Determine the (X, Y) coordinate at the center of the cell enclosing the given text.  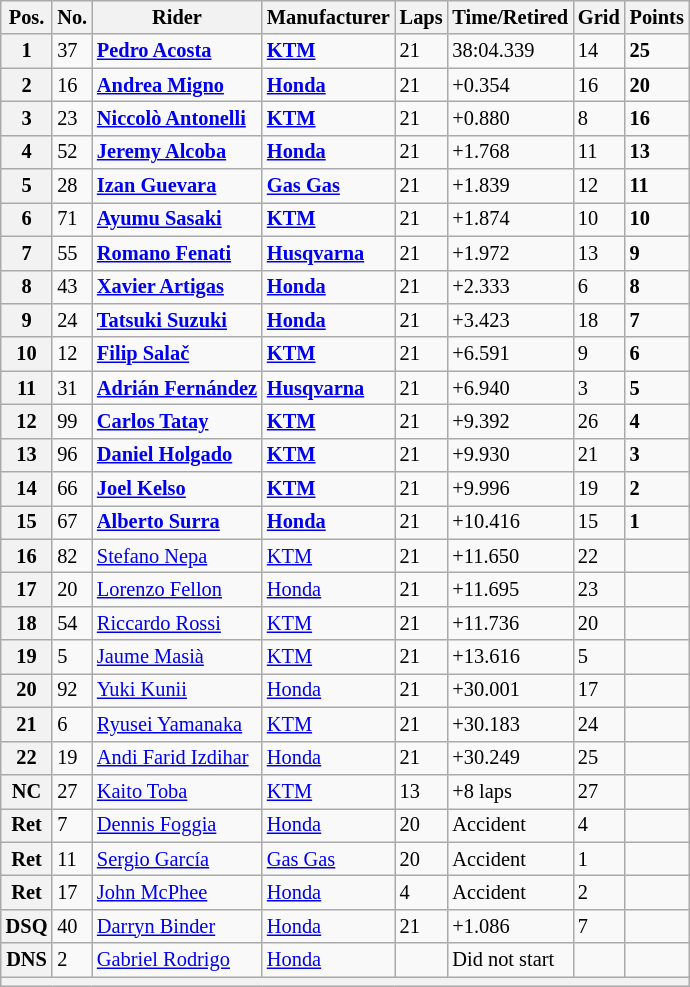
52 (72, 152)
+11.650 (510, 556)
+13.616 (510, 657)
66 (72, 489)
Filip Salač (177, 354)
Niccolò Antonelli (177, 118)
Stefano Nepa (177, 556)
96 (72, 455)
Points (657, 17)
43 (72, 287)
NC (27, 791)
Lorenzo Fellon (177, 589)
DNS (27, 960)
+9.392 (510, 421)
Romano Fenati (177, 253)
Laps (422, 17)
Tatsuki Suzuki (177, 320)
+30.249 (510, 758)
Ayumu Sasaki (177, 219)
82 (72, 556)
+11.736 (510, 623)
67 (72, 522)
Manufacturer (328, 17)
+8 laps (510, 791)
Yuki Kunii (177, 690)
Adrián Fernández (177, 388)
Rider (177, 17)
26 (599, 421)
John McPhee (177, 892)
Carlos Tatay (177, 421)
37 (72, 51)
28 (72, 186)
+1.768 (510, 152)
Jaume Masià (177, 657)
Dennis Foggia (177, 825)
+0.880 (510, 118)
Andi Farid Izdihar (177, 758)
40 (72, 926)
Jeremy Alcoba (177, 152)
+9.996 (510, 489)
+1.874 (510, 219)
DSQ (27, 926)
Time/Retired (510, 17)
+1.839 (510, 186)
+1.972 (510, 253)
+2.333 (510, 287)
Alberto Surra (177, 522)
+0.354 (510, 85)
Daniel Holgado (177, 455)
+10.416 (510, 522)
Gabriel Rodrigo (177, 960)
+6.940 (510, 388)
Ryusei Yamanaka (177, 724)
No. (72, 17)
Andrea Migno (177, 85)
+3.423 (510, 320)
Joel Kelso (177, 489)
+6.591 (510, 354)
Riccardo Rossi (177, 623)
55 (72, 253)
Sergio García (177, 859)
Did not start (510, 960)
Xavier Artigas (177, 287)
Kaito Toba (177, 791)
71 (72, 219)
+30.001 (510, 690)
38:04.339 (510, 51)
31 (72, 388)
+1.086 (510, 926)
+11.695 (510, 589)
99 (72, 421)
Izan Guevara (177, 186)
Darryn Binder (177, 926)
+30.183 (510, 724)
Pedro Acosta (177, 51)
54 (72, 623)
Grid (599, 17)
92 (72, 690)
Pos. (27, 17)
+9.930 (510, 455)
